Capture the cell that displays the provided text and extract its (x, y) central coordinate. 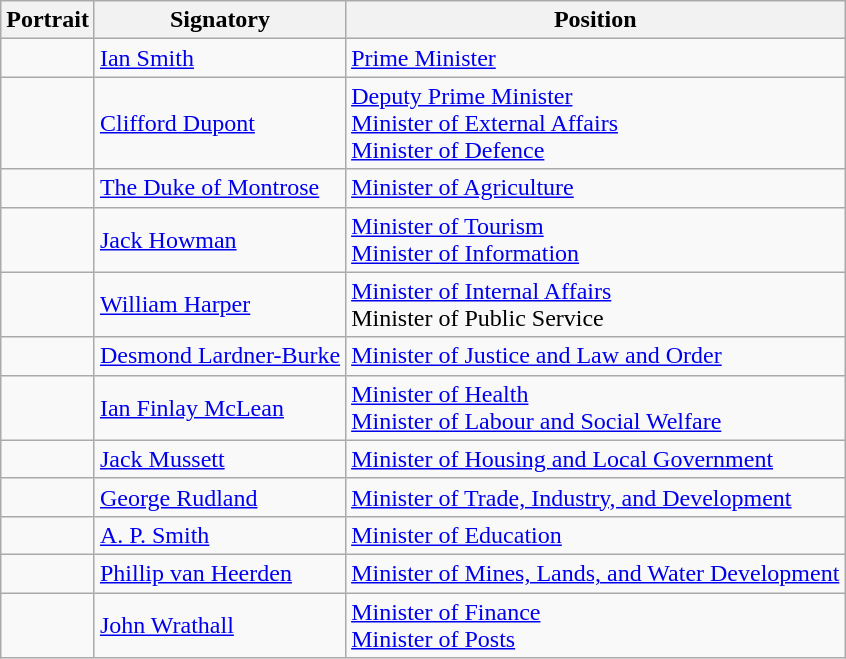
Minister of HealthMinister of Labour and Social Welfare (596, 408)
John Wrathall (220, 624)
Ian Finlay McLean (220, 408)
The Duke of Montrose (220, 188)
Minister of Justice and Law and Order (596, 356)
Signatory (220, 20)
Minister of FinanceMinister of Posts (596, 624)
Jack Howman (220, 240)
Minister of Internal AffairsMinister of Public Service (596, 304)
Jack Mussett (220, 459)
Minister of Housing and Local Government (596, 459)
Prime Minister (596, 58)
Clifford Dupont (220, 123)
A. P. Smith (220, 535)
Minister of TourismMinister of Information (596, 240)
Desmond Lardner-Burke (220, 356)
William Harper (220, 304)
Minister of Agriculture (596, 188)
Deputy Prime MinisterMinister of External AffairsMinister of Defence (596, 123)
Phillip van Heerden (220, 573)
Ian Smith (220, 58)
Minister of Trade, Industry, and Development (596, 497)
Minister of Mines, Lands, and Water Development (596, 573)
George Rudland (220, 497)
Minister of Education (596, 535)
Position (596, 20)
Portrait (48, 20)
